Locate the cell with the specified text and output its [X, Y] center coordinate. 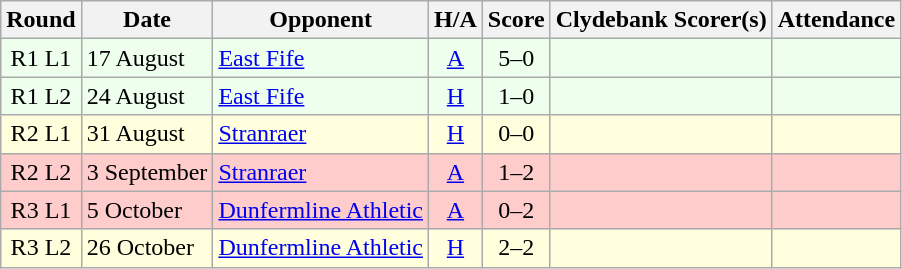
R1 L1 [41, 58]
H/A [456, 20]
3 September [147, 172]
R2 L1 [41, 134]
31 August [147, 134]
Opponent [321, 20]
2–2 [516, 248]
24 August [147, 96]
R3 L2 [41, 248]
5–0 [516, 58]
R2 L2 [41, 172]
R3 L1 [41, 210]
0–0 [516, 134]
0–2 [516, 210]
1–2 [516, 172]
5 October [147, 210]
R1 L2 [41, 96]
17 August [147, 58]
1–0 [516, 96]
Clydebank Scorer(s) [661, 20]
Score [516, 20]
Attendance [836, 20]
Date [147, 20]
Round [41, 20]
26 October [147, 248]
